Find where the given text appears and provide that cell's center as (X, Y) coordinate. 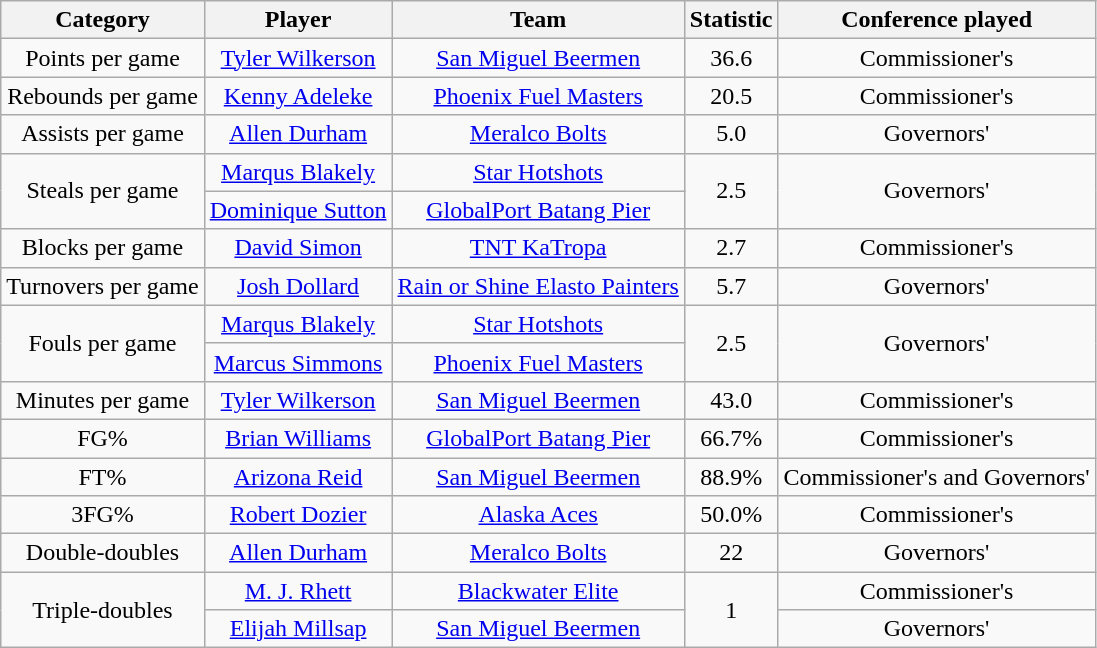
M. J. Rhett (298, 591)
Blocks per game (102, 248)
Marcus Simmons (298, 362)
Category (102, 20)
Robert Dozier (298, 515)
Assists per game (102, 134)
5.0 (731, 134)
Points per game (102, 58)
Kenny Adeleke (298, 96)
Steals per game (102, 191)
Conference played (936, 20)
Minutes per game (102, 400)
Statistic (731, 20)
Arizona Reid (298, 477)
Brian Williams (298, 438)
David Simon (298, 248)
Commissioner's and Governors' (936, 477)
Turnovers per game (102, 286)
FG% (102, 438)
Player (298, 20)
Dominique Sutton (298, 210)
88.9% (731, 477)
2.7 (731, 248)
22 (731, 553)
Double-doubles (102, 553)
FT% (102, 477)
50.0% (731, 515)
20.5 (731, 96)
5.7 (731, 286)
66.7% (731, 438)
43.0 (731, 400)
TNT KaTropa (538, 248)
Team (538, 20)
Triple-doubles (102, 610)
Elijah Millsap (298, 629)
Blackwater Elite (538, 591)
Alaska Aces (538, 515)
3FG% (102, 515)
Josh Dollard (298, 286)
36.6 (731, 58)
Rain or Shine Elasto Painters (538, 286)
Fouls per game (102, 343)
Rebounds per game (102, 96)
1 (731, 610)
